Return (x, y) of the center of cell containing provided text 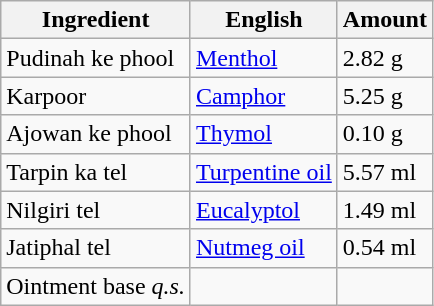
English (264, 20)
Ingredient (96, 20)
Karpoor (96, 96)
5.57 ml (384, 172)
Eucalyptol (264, 210)
Turpentine oil (264, 172)
Amount (384, 20)
Ajowan ke phool (96, 134)
2.82 g (384, 58)
0.54 ml (384, 248)
Ointment base q.s. (96, 286)
Tarpin ka tel (96, 172)
Nutmeg oil (264, 248)
5.25 g (384, 96)
Pudinah ke phool (96, 58)
Nilgiri tel (96, 210)
Camphor (264, 96)
Thymol (264, 134)
Menthol (264, 58)
0.10 g (384, 134)
1.49 ml (384, 210)
Jatiphal tel (96, 248)
